Identify which cell holds the provided text, then report its (X, Y) central coordinate. 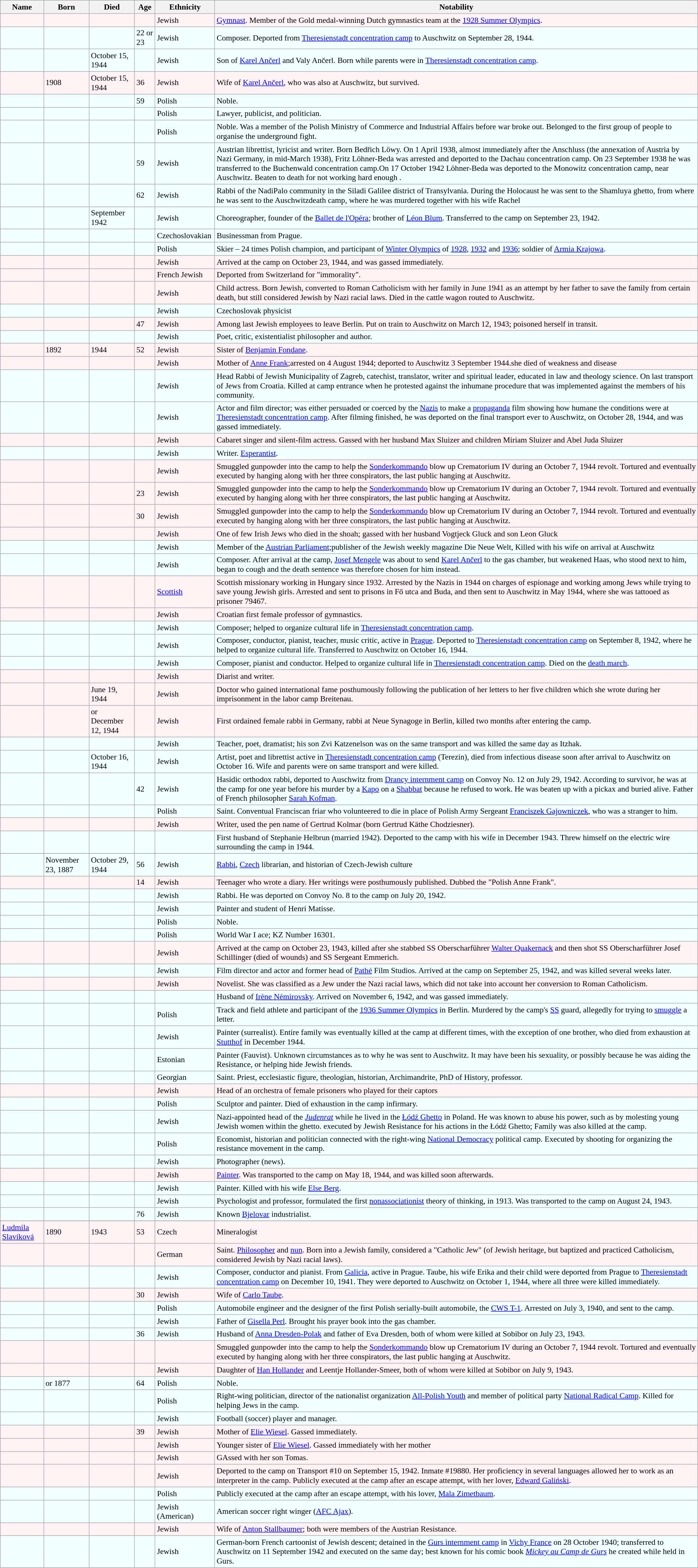
Mineralogist (456, 1232)
Composer. Deported from Theresienstadt concentration camp to Auschwitz on September 28, 1944. (456, 38)
September 1942 (112, 218)
Film director and actor and former head of Pathé Film Studios. Arrived at the camp on September 25, 1942, and was killed several weeks later. (456, 971)
Father of Gisella Perl. Brought his prayer book into the gas chamber. (456, 1321)
Head of an orchestra of female prisoners who played for their captors (456, 1091)
Mother of Anne Frank;arrested on 4 August 1944; deported to Auschwitz 3 September 1944.she died of weakness and disease (456, 363)
Scottish (185, 592)
42 (145, 789)
Publicly executed at the camp after an escape attempt, with his lover, Mala Zimetbaum. (456, 1494)
Czechoslovakian (185, 236)
November 23, 1887 (66, 864)
Lawyer, publicist, and politician. (456, 114)
Born (66, 7)
Saint. Priest, ecclesiastic figure, theologian, historian, Archimandrite, PhD of History, professor. (456, 1078)
orDecember 12, 1944 (112, 722)
French Jewish (185, 275)
Ludmila Slavíková (22, 1232)
American soccer right winger (AFC Ajax). (456, 1512)
Czechoslovak physicist (456, 311)
Name (22, 7)
1943 (112, 1232)
German (185, 1255)
Known Bjelovar industrialist. (456, 1215)
Skier – 24 times Polish champion, and participant of Winter Olympics of 1928, 1932 and 1936; soldier of Armia Krajowa. (456, 249)
Football (soccer) player and manager. (456, 1419)
47 (145, 324)
Cabaret singer and silent-film actress. Gassed with her husband Max Sluizer and children Miriam Sluizer and Abel Juda Sluizer (456, 440)
1892 (66, 350)
Novelist. She was classified as a Jew under the Nazi racial laws, which did not take into account her conversion to Roman Catholicism. (456, 984)
Composer; helped to organize cultural life in Theresienstadt concentration camp. (456, 628)
Member of the Austrian Parliament;publisher of the Jewish weekly magazine Die Neue Welt, Killed with his wife on arrival at Auschwitz (456, 547)
Younger sister of Elie Wiesel. Gassed immediately with her mother (456, 1445)
64 (145, 1383)
1890 (66, 1232)
23 (145, 493)
One of few Irish Jews who died in the shoah; gassed with her husband Vogtjeck Gluck and son Leon Gluck (456, 534)
22 or 23 (145, 38)
Georgian (185, 1078)
Psychologist and professor, formulated the first nonassociationist theory of thinking, in 1913. Was transported to the camp on August 24, 1943. (456, 1201)
Writer, used the pen name of Gertrud Kolmar (born Gertrud Käthe Chodziesner). (456, 825)
Jewish (American) (185, 1512)
Diarist and writer. (456, 676)
Wife of Anton Stallbaumer; both were members of the Austrian Resistance. (456, 1529)
Photographer (news). (456, 1162)
Arrived at the camp on October 23, 1944, and was gassed immediately. (456, 262)
14 (145, 882)
Rabbi, Czech librarian, and historian of Czech-Jewish culture (456, 864)
Teenager who wrote a diary. Her writings were posthumously published. Dubbed the "Polish Anne Frank". (456, 882)
October 16, 1944 (112, 761)
39 (145, 1432)
Wife of Carlo Taube. (456, 1295)
Sculptor and painter. Died of exhaustion in the camp infirmary. (456, 1104)
or 1877 (66, 1383)
Writer. Esperantist. (456, 453)
53 (145, 1232)
Composer, pianist and conductor. Helped to organize cultural life in Theresienstadt concentration camp. Died on the death march. (456, 663)
June 19, 1944 (112, 694)
Painter and student of Henri Matisse. (456, 909)
Sister of Benjamin Fondane. (456, 350)
Died (112, 7)
Painter. Was transported to the camp on May 18, 1944, and was killed soon afterwards. (456, 1175)
Notability (456, 7)
Croatian first female professor of gymnastics. (456, 614)
52 (145, 350)
Poet, critic, existentialist philosopher and author. (456, 337)
56 (145, 864)
Czech (185, 1232)
Automobile engineer and the designer of the first Polish serially-built automobile, the CWS T-1. Arrested on July 3, 1940, and sent to the camp. (456, 1308)
October 29, 1944 (112, 864)
Husband of Anna Dresden-Polak and father of Eva Dresden, both of whom were killed at Sobibor on July 23, 1943. (456, 1334)
Age (145, 7)
Among last Jewish employees to leave Berlin. Put on train to Auschwitz on March 12, 1943; poisoned herself in transit. (456, 324)
World War I ace; KZ Number 16301. (456, 935)
Son of Karel Ančerl and Valy Ančerl. Born while parents were in Theresienstadt concentration camp. (456, 60)
76 (145, 1215)
Estonian (185, 1060)
Ethnicity (185, 7)
First ordained female rabbi in Germany, rabbi at Neue Synagoge in Berlin, killed two months after entering the camp. (456, 722)
GAssed with her son Tomas. (456, 1458)
Mother of Elie Wiesel. Gassed immediately. (456, 1432)
Painter. Killed with his wife Else Berg. (456, 1188)
Saint. Conventual Franciscan friar who volunteered to die in place of Polish Army Sergeant Franciszek Gajowniczek, who was a stranger to him. (456, 811)
Choreographer, founder of the Ballet de l'Opéra; brother of Léon Blum. Transferred to the camp on September 23, 1942. (456, 218)
1908 (66, 83)
1944 (112, 350)
Businessman from Prague. (456, 236)
Daughter of Han Hollander and Leentje Hollander-Smeer, both of whom were killed at Sobibor on July 9, 1943. (456, 1370)
Teacher, poet, dramatist; his son Zvi Katzenelson was on the same transport and was killed the same day as Itzhak. (456, 744)
62 (145, 195)
Rabbi. He was deported on Convoy No. 8 to the camp on July 20, 1942. (456, 896)
Deported from Switzerland for "immorality". (456, 275)
Gymnast. Member of the Gold medal-winning Dutch gymnastics team at the 1928 Summer Olympics. (456, 20)
Husband of Irène Némirovsky. Arrived on November 6, 1942, and was gassed immediately. (456, 997)
Wife of Karel Ančerl, who was also at Auschwitz, but survived. (456, 83)
